Scan for the cell matching the given text and deliver its [x, y] coordinate at center. 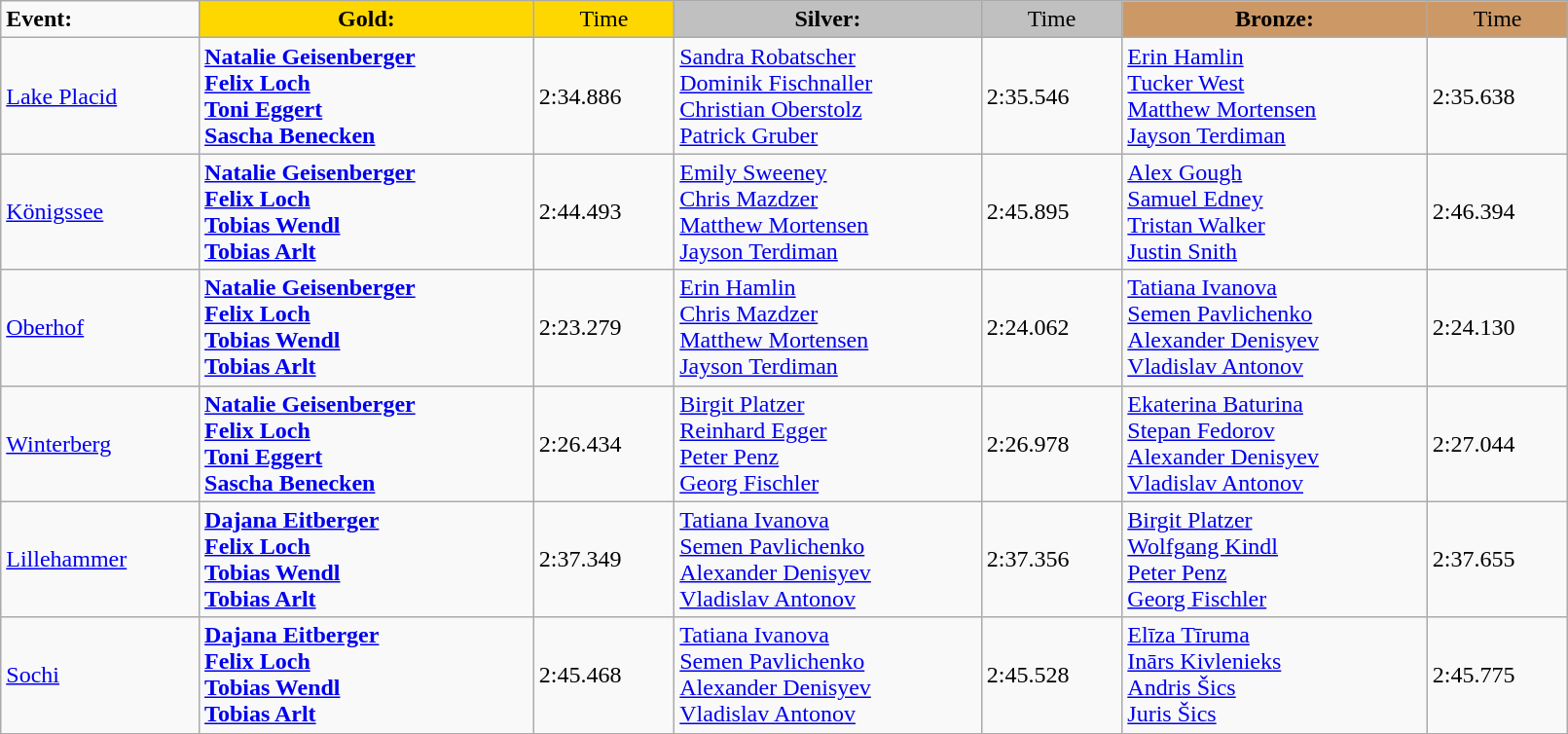
2:35.546 [1051, 95]
Birgit PlatzerReinhard EggerPeter PenzGeorg Fischler [828, 444]
2:45.528 [1051, 676]
Ekaterina BaturinaStepan FedorovAlexander DenisyevVladislav Antonov [1275, 444]
Alex GoughSamuel EdneyTristan WalkerJustin Snith [1275, 212]
Sochi [100, 676]
Lake Placid [100, 95]
Königssee [100, 212]
Silver: [828, 19]
Oberhof [100, 327]
2:34.886 [603, 95]
Elīza TīrumaInārs KivlenieksAndris ŠicsJuris Šics [1275, 676]
2:37.655 [1497, 559]
Birgit PlatzerWolfgang KindlPeter PenzGeorg Fischler [1275, 559]
2:44.493 [603, 212]
2:45.468 [603, 676]
2:35.638 [1497, 95]
2:24.130 [1497, 327]
Winterberg [100, 444]
2:27.044 [1497, 444]
Erin HamlinChris MazdzerMatthew MortensenJayson Terdiman [828, 327]
Gold: [367, 19]
2:26.434 [603, 444]
Emily SweeneyChris MazdzerMatthew MortensenJayson Terdiman [828, 212]
2:45.775 [1497, 676]
2:37.349 [603, 559]
Lillehammer [100, 559]
Bronze: [1275, 19]
Sandra RobatscherDominik FischnallerChristian OberstolzPatrick Gruber [828, 95]
2:26.978 [1051, 444]
2:45.895 [1051, 212]
2:23.279 [603, 327]
2:24.062 [1051, 327]
2:37.356 [1051, 559]
Event: [100, 19]
Erin HamlinTucker WestMatthew MortensenJayson Terdiman [1275, 95]
2:46.394 [1497, 212]
